Determine the (X, Y) coordinate at the center of the cell enclosing the given text.  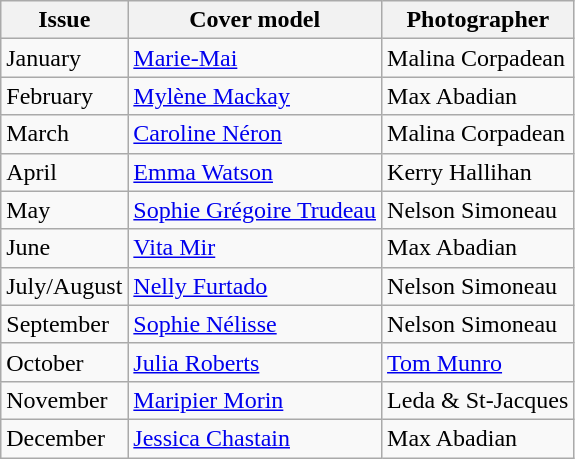
Marie-Mai (255, 58)
Caroline Néron (255, 134)
October (64, 362)
Jessica Chastain (255, 438)
Cover model (255, 20)
December (64, 438)
Julia Roberts (255, 362)
Issue (64, 20)
Maripier Morin (255, 400)
Photographer (478, 20)
June (64, 248)
February (64, 96)
Tom Munro (478, 362)
May (64, 210)
Vita Mir (255, 248)
Sophie Grégoire Trudeau (255, 210)
Leda & St-Jacques (478, 400)
Kerry Hallihan (478, 172)
November (64, 400)
July/August (64, 286)
March (64, 134)
Mylène Mackay (255, 96)
September (64, 324)
Nelly Furtado (255, 286)
Emma Watson (255, 172)
April (64, 172)
January (64, 58)
Sophie Nélisse (255, 324)
